For the text-containing cell, return its midpoint in (x, y) coordinate format. 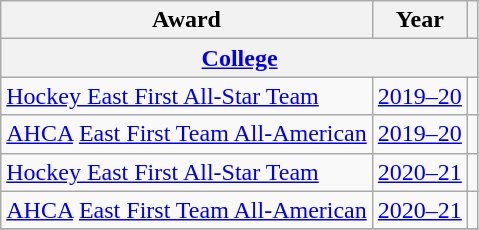
Year (420, 20)
Award (187, 20)
College (240, 58)
